Find where the given text appears and provide that cell's center as (X, Y) coordinate. 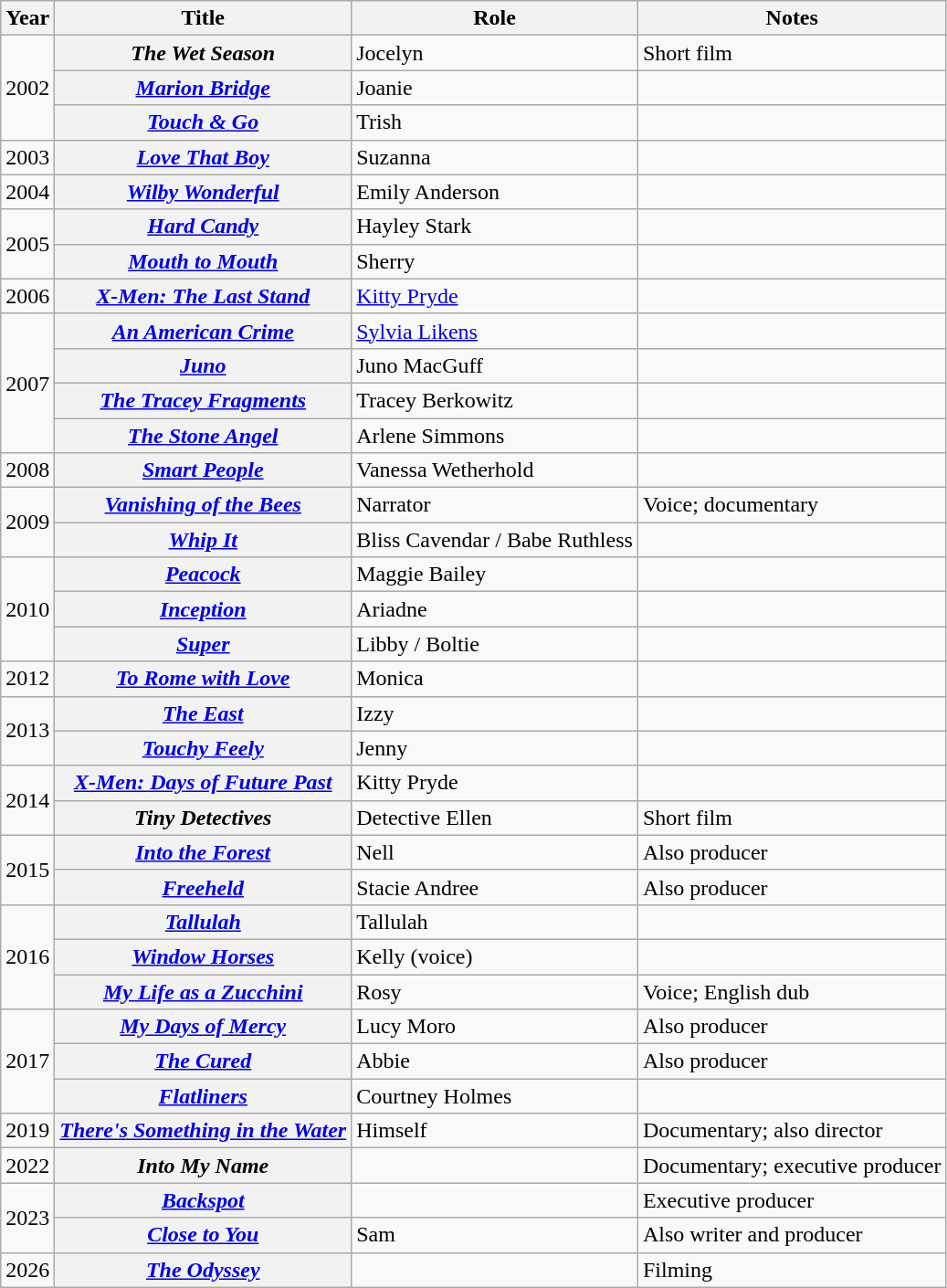
2009 (27, 523)
Close to You (203, 1235)
Wilby Wonderful (203, 192)
Arlene Simmons (495, 436)
Lucy Moro (495, 1027)
2002 (27, 88)
2005 (27, 244)
Trish (495, 122)
Voice; documentary (792, 505)
Love That Boy (203, 157)
2014 (27, 800)
X-Men: The Last Stand (203, 296)
Hard Candy (203, 227)
2010 (27, 609)
Maggie Bailey (495, 575)
2006 (27, 296)
Suzanna (495, 157)
Nell (495, 852)
Year (27, 18)
Stacie Andree (495, 887)
Himself (495, 1131)
Role (495, 18)
Documentary; executive producer (792, 1166)
Flatliners (203, 1096)
Narrator (495, 505)
Filming (792, 1270)
Voice; English dub (792, 991)
2012 (27, 679)
My Days of Mercy (203, 1027)
Jocelyn (495, 53)
Abbie (495, 1061)
Vanessa Wetherhold (495, 470)
An American Crime (203, 331)
Super (203, 644)
The Cured (203, 1061)
Touchy Feely (203, 748)
Ariadne (495, 609)
Detective Ellen (495, 818)
Mouth to Mouth (203, 261)
Jenny (495, 748)
2016 (27, 956)
Joanie (495, 88)
Whip It (203, 540)
The East (203, 713)
2017 (27, 1061)
Title (203, 18)
2008 (27, 470)
2019 (27, 1131)
Freeheld (203, 887)
Bliss Cavendar / Babe Ruthless (495, 540)
Izzy (495, 713)
Into My Name (203, 1166)
Juno (203, 365)
Rosy (495, 991)
Kelly (voice) (495, 956)
Backspot (203, 1200)
Smart People (203, 470)
Executive producer (792, 1200)
Monica (495, 679)
2013 (27, 731)
Notes (792, 18)
Documentary; also director (792, 1131)
Vanishing of the Bees (203, 505)
Hayley Stark (495, 227)
The Odyssey (203, 1270)
My Life as a Zucchini (203, 991)
Courtney Holmes (495, 1096)
2003 (27, 157)
The Tracey Fragments (203, 400)
2004 (27, 192)
Window Horses (203, 956)
Marion Bridge (203, 88)
2022 (27, 1166)
Sam (495, 1235)
Inception (203, 609)
To Rome with Love (203, 679)
2026 (27, 1270)
Into the Forest (203, 852)
2015 (27, 870)
2023 (27, 1218)
X-Men: Days of Future Past (203, 783)
Sherry (495, 261)
There's Something in the Water (203, 1131)
Emily Anderson (495, 192)
Peacock (203, 575)
The Wet Season (203, 53)
Sylvia Likens (495, 331)
Tracey Berkowitz (495, 400)
Touch & Go (203, 122)
Juno MacGuff (495, 365)
2007 (27, 383)
Also writer and producer (792, 1235)
The Stone Angel (203, 436)
Libby / Boltie (495, 644)
Tiny Detectives (203, 818)
